Capture the cell that displays the provided text and extract its [X, Y] central coordinate. 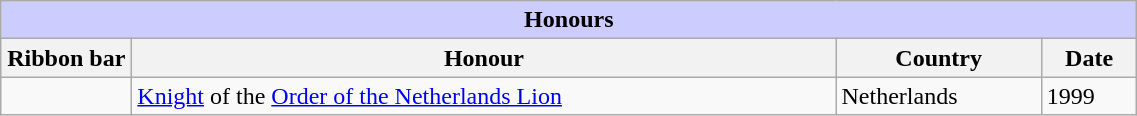
Date [1089, 58]
Ribbon bar [66, 58]
Netherlands [938, 96]
Honour [484, 58]
1999 [1089, 96]
Honours [569, 20]
Knight of the Order of the Netherlands Lion [484, 96]
Country [938, 58]
